From the cell containing the given text, extract its center point as [x, y] coordinate. 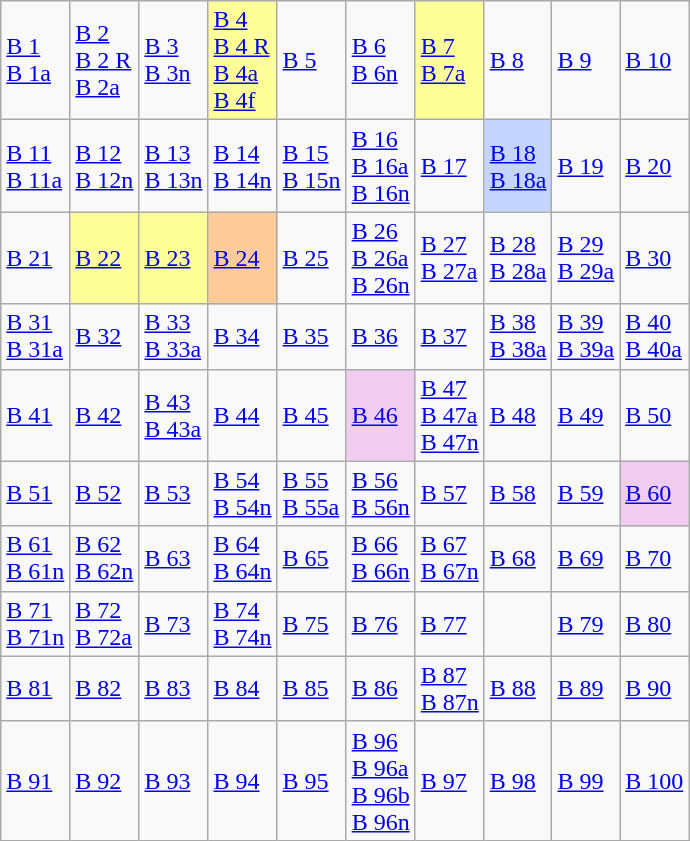
B 74B 74n [242, 624]
B 90 [654, 688]
B 12B 12n [104, 166]
B 70 [654, 558]
B 82 [104, 688]
B 10 [654, 60]
B 26B 26aB 26n [380, 258]
B 33B 33a [174, 336]
B 59 [586, 494]
B 56B 56n [380, 494]
B 8 [518, 60]
B 96B 96aB 96bB 96n [380, 780]
B 81 [36, 688]
B 35 [312, 336]
B 48 [518, 415]
B 31B 31a [36, 336]
B 75 [312, 624]
B 7B 7a [450, 60]
B 4B 4 RB 4aB 4f [242, 60]
B 17 [450, 166]
B 91 [36, 780]
B 97 [450, 780]
B 66B 66n [380, 558]
B 25 [312, 258]
B 36 [380, 336]
B 39B 39a [586, 336]
B 47B 47aB 47n [450, 415]
B 42 [104, 415]
B 2B 2 RB 2a [104, 60]
B 76 [380, 624]
B 50 [654, 415]
B 6B 6n [380, 60]
B 64B 64n [242, 558]
B 94 [242, 780]
B 89 [586, 688]
B 3B 3n [174, 60]
B 63 [174, 558]
B 65 [312, 558]
B 60 [654, 494]
B 62B 62n [104, 558]
B 41 [36, 415]
B 45 [312, 415]
B 5 [312, 60]
B 85 [312, 688]
B 87B 87n [450, 688]
B 69 [586, 558]
B 49 [586, 415]
B 27B 27a [450, 258]
B 80 [654, 624]
B 61B 61n [36, 558]
B 16B 16aB 16n [380, 166]
B 88 [518, 688]
B 57 [450, 494]
B 84 [242, 688]
B 30 [654, 258]
B 98 [518, 780]
B 92 [104, 780]
B 37 [450, 336]
B 95 [312, 780]
B 67B 67n [450, 558]
B 55B 55a [312, 494]
B 51 [36, 494]
B 77 [450, 624]
B 15B 15n [312, 166]
B 73 [174, 624]
B 19 [586, 166]
B 83 [174, 688]
B 23 [174, 258]
B 38B 38a [518, 336]
B 29B 29a [586, 258]
B 40B 40a [654, 336]
B 24 [242, 258]
B 58 [518, 494]
B 21 [36, 258]
B 54B 54n [242, 494]
B 93 [174, 780]
B 100 [654, 780]
B 52 [104, 494]
B 71B 71n [36, 624]
B 86 [380, 688]
B 22 [104, 258]
B 9 [586, 60]
B 68 [518, 558]
B 14B 14n [242, 166]
B 11B 11a [36, 166]
B 44 [242, 415]
B 46 [380, 415]
B 1B 1a [36, 60]
B 34 [242, 336]
B 13B 13n [174, 166]
B 53 [174, 494]
B 20 [654, 166]
B 43B 43a [174, 415]
B 28B 28a [518, 258]
B 18B 18a [518, 166]
B 72B 72a [104, 624]
B 99 [586, 780]
B 79 [586, 624]
B 32 [104, 336]
